Find where the given text appears and provide that cell's center as (x, y) coordinate. 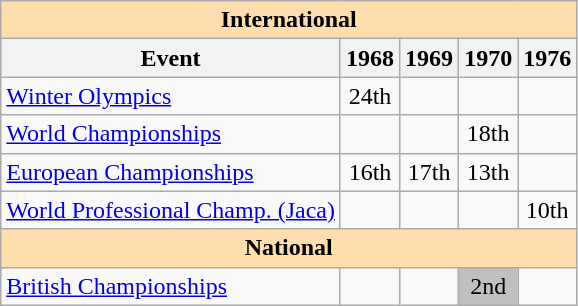
13th (488, 172)
World Professional Champ. (Jaca) (171, 210)
1976 (548, 58)
24th (370, 96)
British Championships (171, 286)
10th (548, 210)
World Championships (171, 134)
Winter Olympics (171, 96)
1968 (370, 58)
17th (430, 172)
2nd (488, 286)
1969 (430, 58)
18th (488, 134)
16th (370, 172)
Event (171, 58)
National (289, 248)
International (289, 20)
European Championships (171, 172)
1970 (488, 58)
